For the text-containing cell, return its midpoint in (x, y) coordinate format. 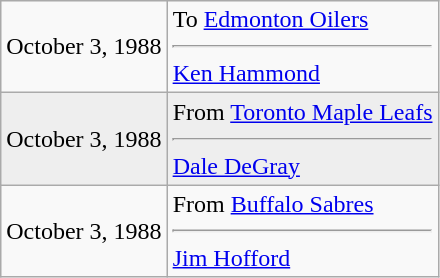
From Toronto Maple LeafsDale DeGray (302, 139)
To Edmonton OilersKen Hammond (302, 47)
From Buffalo SabresJim Hofford (302, 231)
